For the text-containing cell, return its midpoint in (X, Y) coordinate format. 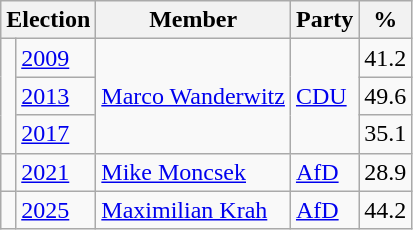
35.1 (386, 134)
41.2 (386, 58)
Election (48, 20)
Member (194, 20)
2025 (56, 210)
2021 (56, 172)
% (386, 20)
CDU (324, 96)
2013 (56, 96)
44.2 (386, 210)
Party (324, 20)
49.6 (386, 96)
2009 (56, 58)
2017 (56, 134)
Marco Wanderwitz (194, 96)
28.9 (386, 172)
Mike Moncsek (194, 172)
Maximilian Krah (194, 210)
